Search for the cell housing the specified text and yield its (X, Y) center coordinate. 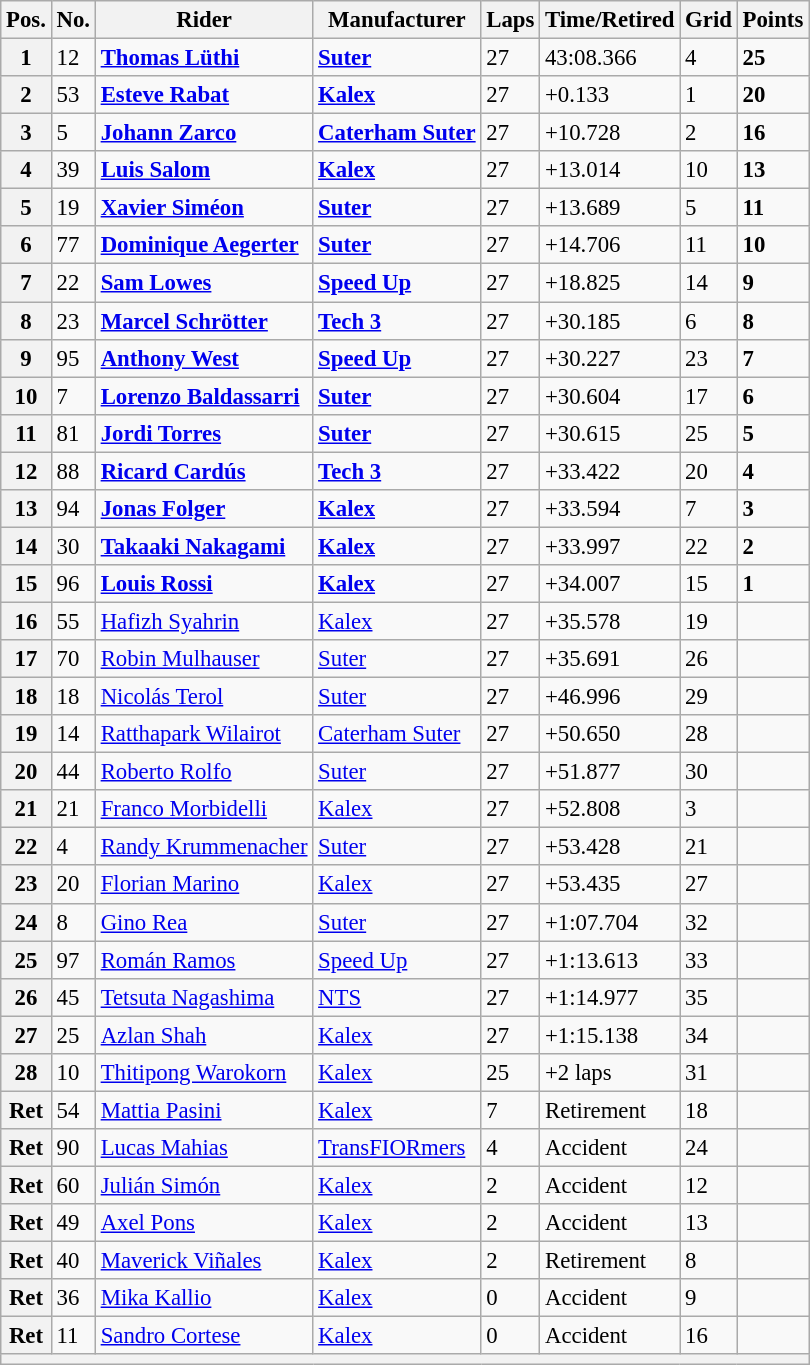
96 (73, 584)
Grid (708, 20)
33 (708, 960)
Ricard Cardús (204, 471)
+1:15.138 (610, 1035)
81 (73, 433)
Points (772, 20)
Román Ramos (204, 960)
NTS (397, 997)
Mika Kallio (204, 1298)
Ratthapark Wilairot (204, 734)
+18.825 (610, 283)
Xavier Siméon (204, 208)
+51.877 (610, 772)
95 (73, 358)
Robin Mulhauser (204, 659)
34 (708, 1035)
+30.604 (610, 396)
Nicolás Terol (204, 697)
Louis Rossi (204, 584)
+10.728 (610, 133)
Jordi Torres (204, 433)
+30.227 (610, 358)
+1:14.977 (610, 997)
43:08.366 (610, 58)
Anthony West (204, 358)
+34.007 (610, 584)
+53.428 (610, 847)
Maverick Viñales (204, 1261)
Franco Morbidelli (204, 809)
77 (73, 245)
+13.689 (610, 208)
60 (73, 1185)
+35.578 (610, 621)
+2 laps (610, 1073)
Roberto Rolfo (204, 772)
Thomas Lüthi (204, 58)
Time/Retired (610, 20)
70 (73, 659)
35 (708, 997)
Jonas Folger (204, 509)
Gino Rea (204, 922)
+53.435 (610, 885)
+1:07.704 (610, 922)
Rider (204, 20)
44 (73, 772)
No. (73, 20)
31 (708, 1073)
32 (708, 922)
53 (73, 95)
Florian Marino (204, 885)
39 (73, 170)
+1:13.613 (610, 960)
+33.997 (610, 546)
88 (73, 471)
+33.422 (610, 471)
40 (73, 1261)
Sandro Cortese (204, 1336)
Laps (510, 20)
Tetsuta Nagashima (204, 997)
Luis Salom (204, 170)
90 (73, 1148)
36 (73, 1298)
Hafizh Syahrin (204, 621)
Julián Simón (204, 1185)
Mattia Pasini (204, 1110)
Sam Lowes (204, 283)
+0.133 (610, 95)
+46.996 (610, 697)
29 (708, 697)
49 (73, 1223)
Lorenzo Baldassarri (204, 396)
Takaaki Nakagami (204, 546)
TransFIORmers (397, 1148)
Manufacturer (397, 20)
Thitipong Warokorn (204, 1073)
+14.706 (610, 245)
55 (73, 621)
54 (73, 1110)
94 (73, 509)
45 (73, 997)
Azlan Shah (204, 1035)
Axel Pons (204, 1223)
Esteve Rabat (204, 95)
+33.594 (610, 509)
+13.014 (610, 170)
Lucas Mahias (204, 1148)
Randy Krummenacher (204, 847)
+30.185 (610, 321)
Pos. (26, 20)
97 (73, 960)
+30.615 (610, 433)
Johann Zarco (204, 133)
+52.808 (610, 809)
+50.650 (610, 734)
Marcel Schrötter (204, 321)
+35.691 (610, 659)
Dominique Aegerter (204, 245)
